Capture the cell that displays the provided text and extract its (X, Y) central coordinate. 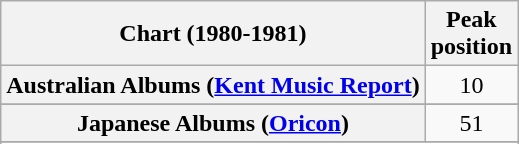
Japanese Albums (Oricon) (213, 123)
Peakposition (471, 34)
51 (471, 123)
Chart (1980-1981) (213, 34)
10 (471, 85)
Australian Albums (Kent Music Report) (213, 85)
